Capture the cell that displays the provided text and extract its [X, Y] central coordinate. 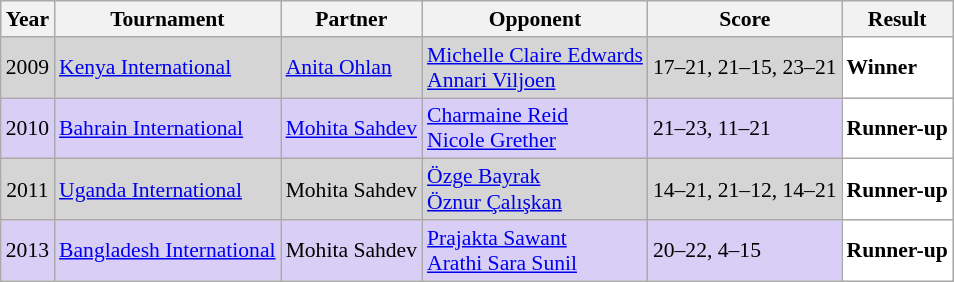
Score [745, 19]
Year [28, 19]
Winner [898, 68]
Prajakta Sawant Arathi Sara Sunil [535, 250]
17–21, 21–15, 23–21 [745, 68]
Tournament [168, 19]
20–22, 4–15 [745, 250]
Anita Ohlan [352, 68]
Kenya International [168, 68]
Opponent [535, 19]
Bahrain International [168, 128]
Partner [352, 19]
2010 [28, 128]
2013 [28, 250]
Özge Bayrak Öznur Çalışkan [535, 190]
21–23, 11–21 [745, 128]
Charmaine Reid Nicole Grether [535, 128]
Bangladesh International [168, 250]
Uganda International [168, 190]
2009 [28, 68]
2011 [28, 190]
Michelle Claire Edwards Annari Viljoen [535, 68]
Result [898, 19]
14–21, 21–12, 14–21 [745, 190]
